Identify which cell holds the provided text, then report its (X, Y) central coordinate. 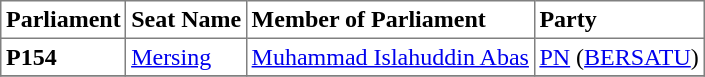
Party (619, 20)
Muhammad Islahuddin Abas (390, 57)
Seat Name (186, 20)
PN (BERSATU) (619, 57)
Mersing (186, 57)
P154 (64, 57)
Member of Parliament (390, 20)
Parliament (64, 20)
